Search for the cell housing the specified text and yield its [x, y] center coordinate. 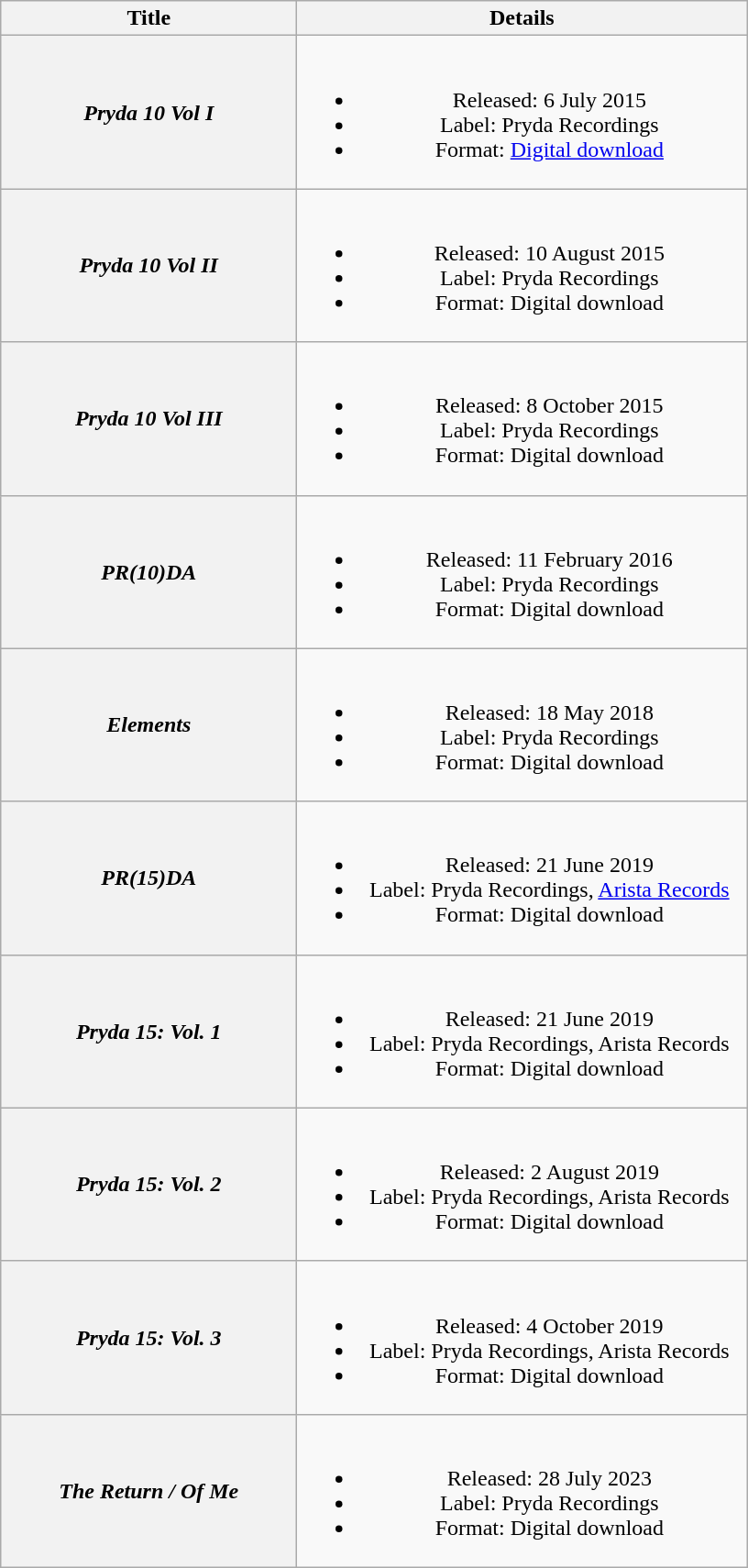
Released: 18 May 2018Label: Pryda RecordingsFormat: Digital download [522, 724]
Released: 28 July 2023Label: Pryda RecordingsFormat: Digital download [522, 1491]
Pryda 10 Vol III [148, 418]
Pryda 15: Vol. 1 [148, 1031]
Released: 8 October 2015Label: Pryda RecordingsFormat: Digital download [522, 418]
Released: 2 August 2019Label: Pryda Recordings, Arista RecordsFormat: Digital download [522, 1185]
Pryda 15: Vol. 2 [148, 1185]
Elements [148, 724]
Details [522, 18]
Pryda 10 Vol II [148, 266]
Released: 4 October 2019Label: Pryda Recordings, Arista RecordsFormat: Digital download [522, 1337]
PR(10)DA [148, 572]
Pryda 10 Vol I [148, 112]
The Return / Of Me [148, 1491]
Released: 10 August 2015Label: Pryda RecordingsFormat: Digital download [522, 266]
Title [148, 18]
Released: 11 February 2016Label: Pryda RecordingsFormat: Digital download [522, 572]
PR(15)DA [148, 878]
Released: 6 July 2015Label: Pryda RecordingsFormat: Digital download [522, 112]
Pryda 15: Vol. 3 [148, 1337]
